Provide the [x, y] coordinate of the cell's center where the given text is located.  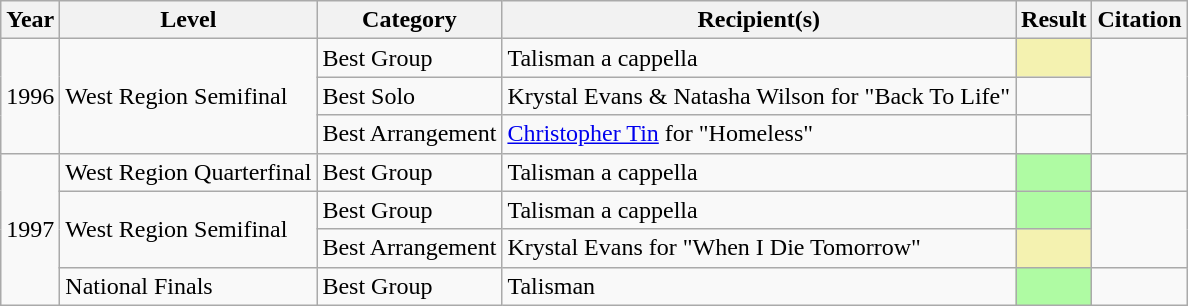
Christopher Tin for "Homeless" [759, 134]
Result [1054, 20]
National Finals [188, 286]
Level [188, 20]
1997 [30, 229]
Krystal Evans for "When I Die Tomorrow" [759, 248]
Year [30, 20]
Talisman [759, 286]
1996 [30, 96]
Krystal Evans & Natasha Wilson for "Back To Life" [759, 96]
Recipient(s) [759, 20]
West Region Quarterfinal [188, 172]
Citation [1140, 20]
Category [410, 20]
Best Solo [410, 96]
